Provide the [x, y] coordinate of the cell's center where the given text is located.  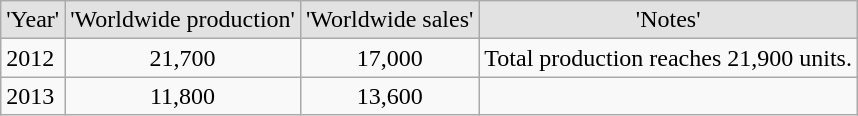
17,000 [389, 58]
2012 [33, 58]
'Notes' [668, 20]
21,700 [183, 58]
Total production reaches 21,900 units. [668, 58]
2013 [33, 96]
'Year' [33, 20]
11,800 [183, 96]
'Worldwide sales' [389, 20]
'Worldwide production' [183, 20]
13,600 [389, 96]
